Output the [X, Y] coordinate of the center of the cell containing the given text.  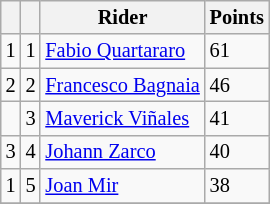
61 [237, 51]
41 [237, 118]
Joan Mir [122, 186]
4 [31, 152]
Fabio Quartararo [122, 51]
Johann Zarco [122, 152]
40 [237, 152]
46 [237, 85]
Rider [122, 17]
Points [237, 17]
38 [237, 186]
5 [31, 186]
Francesco Bagnaia [122, 85]
Maverick Viñales [122, 118]
